For the text-containing cell, return its midpoint in [X, Y] coordinate format. 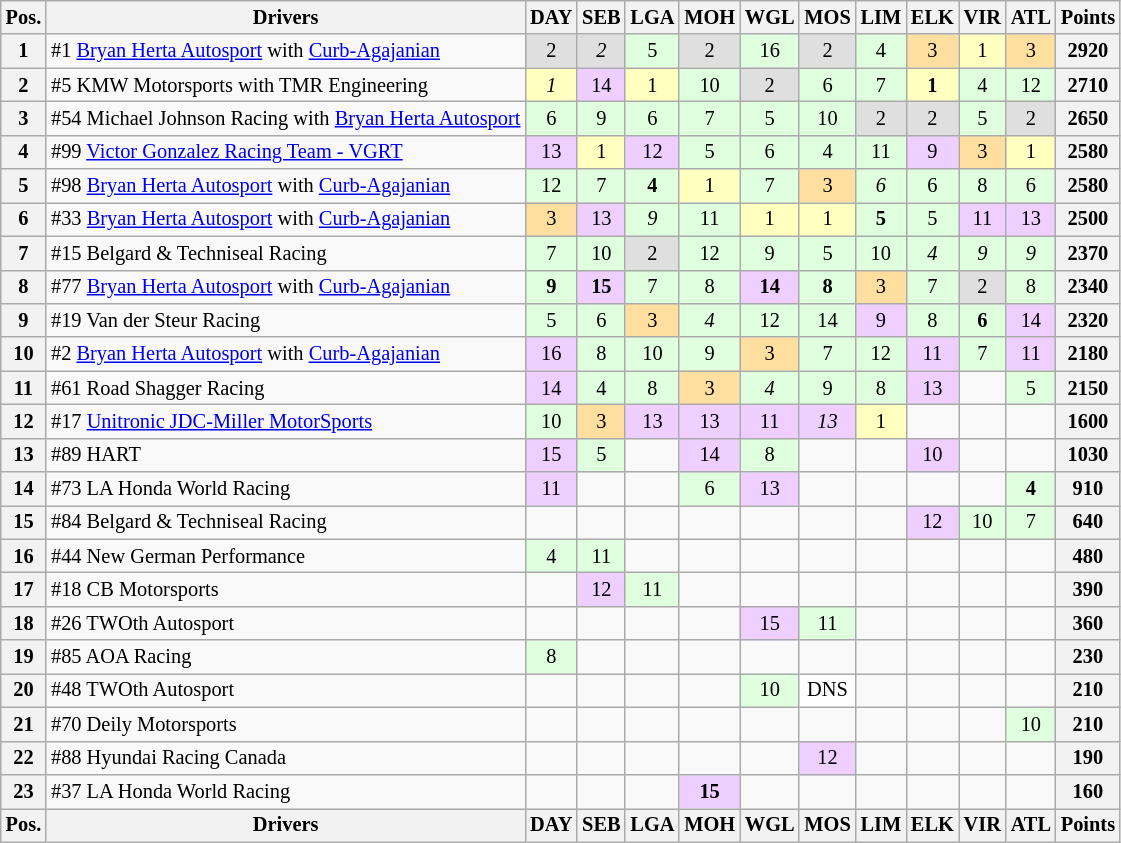
#99 Victor Gonzalez Racing Team - VGRT [286, 152]
#73 LA Honda World Racing [286, 489]
2920 [1088, 51]
21 [24, 724]
#18 CB Motorsports [286, 589]
160 [1088, 791]
#2 Bryan Herta Autosport with Curb-Agajanian [286, 354]
2650 [1088, 118]
2710 [1088, 85]
#61 Road Shagger Racing [286, 388]
360 [1088, 623]
#77 Bryan Herta Autosport with Curb-Agajanian [286, 287]
2500 [1088, 219]
18 [24, 623]
#98 Bryan Herta Autosport with Curb-Agajanian [286, 186]
230 [1088, 657]
2370 [1088, 253]
#33 Bryan Herta Autosport with Curb-Agajanian [286, 219]
#15 Belgard & Techniseal Racing [286, 253]
390 [1088, 589]
23 [24, 791]
1030 [1088, 455]
2180 [1088, 354]
#1 Bryan Herta Autosport with Curb-Agajanian [286, 51]
#70 Deily Motorsports [286, 724]
#54 Michael Johnson Racing with Bryan Herta Autosport [286, 118]
#85 AOA Racing [286, 657]
2150 [1088, 388]
2340 [1088, 287]
#89 HART [286, 455]
190 [1088, 758]
#84 Belgard & Techniseal Racing [286, 522]
#26 TWOth Autosport [286, 623]
#17 Unitronic JDC-Miller MotorSports [286, 421]
22 [24, 758]
1600 [1088, 421]
#88 Hyundai Racing Canada [286, 758]
#5 KMW Motorsports with TMR Engineering [286, 85]
DNS [827, 690]
480 [1088, 556]
17 [24, 589]
#44 New German Performance [286, 556]
910 [1088, 489]
20 [24, 690]
19 [24, 657]
2320 [1088, 320]
640 [1088, 522]
#48 TWOth Autosport [286, 690]
#37 LA Honda World Racing [286, 791]
#19 Van der Steur Racing [286, 320]
